For the text-containing cell, return its midpoint in [X, Y] coordinate format. 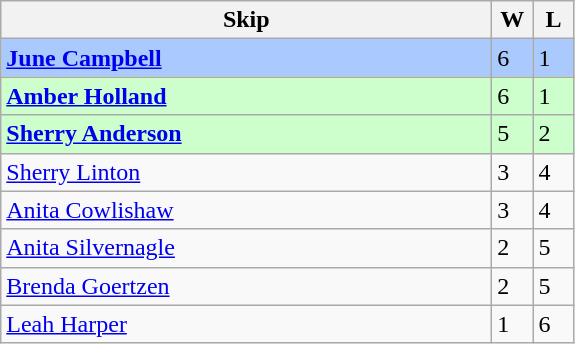
Sherry Linton [246, 172]
Sherry Anderson [246, 134]
Skip [246, 20]
Amber Holland [246, 96]
Leah Harper [246, 324]
W [512, 20]
June Campbell [246, 58]
Brenda Goertzen [246, 286]
L [554, 20]
Anita Cowlishaw [246, 210]
Anita Silvernagle [246, 248]
